Detect which cell encompasses the target text, then output its (X, Y) center coordinate. 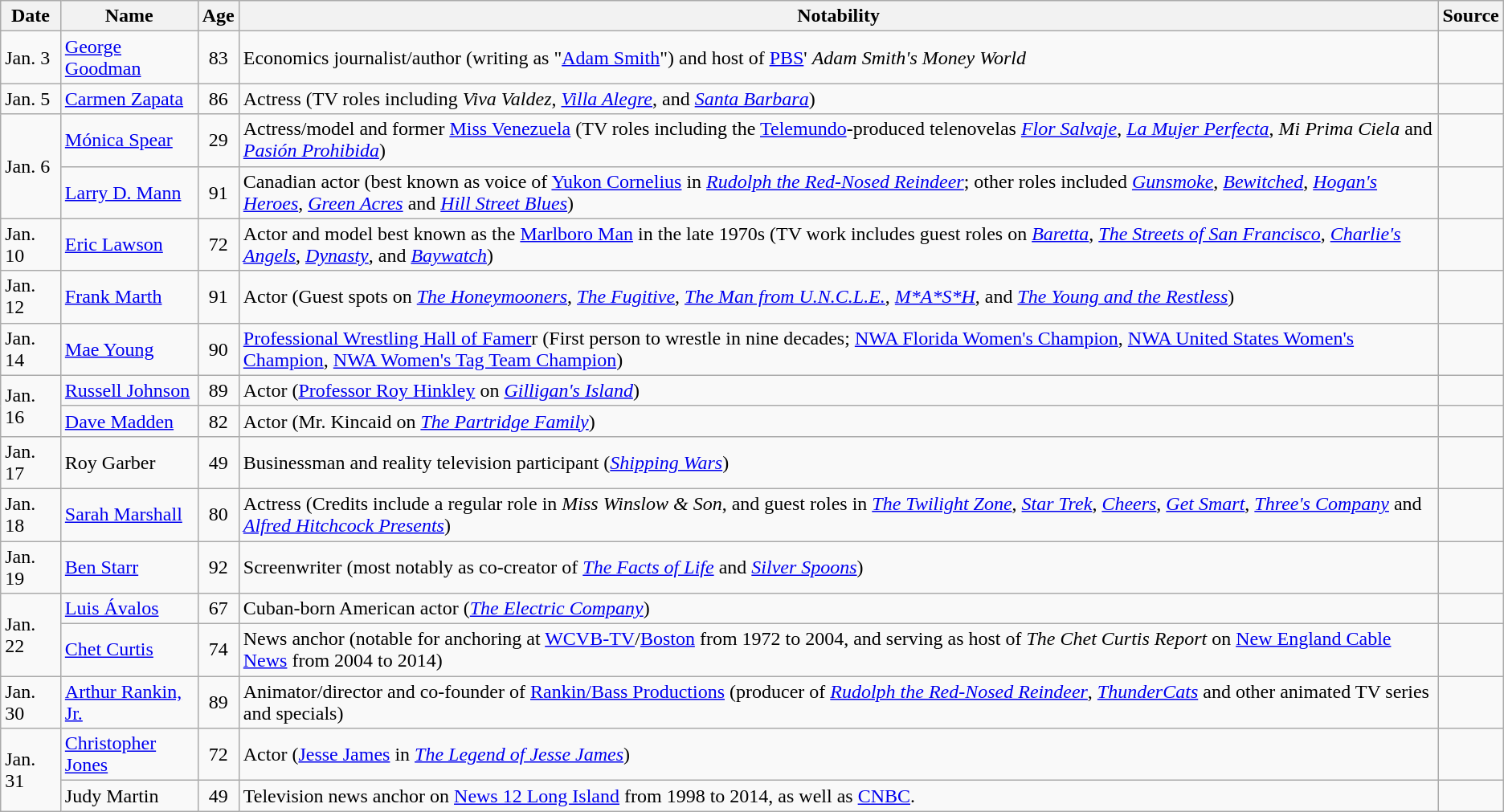
Economics journalist/author (writing as "Adam Smith") and host of PBS' Adam Smith's Money World (839, 58)
Television news anchor on News 12 Long Island from 1998 to 2014, as well as CNBC. (839, 796)
Businessman and reality television participant (Shipping Wars) (839, 463)
Sarah Marshall (129, 514)
83 (219, 58)
Jan. 19 (31, 567)
Cuban-born American actor (The Electric Company) (839, 609)
Name (129, 16)
29 (219, 140)
74 (219, 651)
Notability (839, 16)
Actor (Mr. Kincaid on The Partridge Family) (839, 421)
Jan. 5 (31, 99)
Jan. 31 (31, 769)
Screenwriter (most notably as co-creator of The Facts of Life and Silver Spoons) (839, 567)
Jan. 30 (31, 702)
Eric Lawson (129, 244)
Jan. 12 (31, 297)
Jan. 18 (31, 514)
Actor (Jesse James in The Legend of Jesse James) (839, 755)
82 (219, 421)
Ben Starr (129, 567)
Age (219, 16)
86 (219, 99)
Jan. 22 (31, 635)
Jan. 14 (31, 349)
Source (1470, 16)
Luis Ávalos (129, 609)
Christopher Jones (129, 755)
90 (219, 349)
80 (219, 514)
Jan. 17 (31, 463)
Date (31, 16)
Actor (Guest spots on The Honeymooners, The Fugitive, The Man from U.N.C.L.E., M*A*S*H, and The Young and the Restless) (839, 297)
Carmen Zapata (129, 99)
Arthur Rankin, Jr. (129, 702)
Jan. 6 (31, 166)
Jan. 3 (31, 58)
Judy Martin (129, 796)
Dave Madden (129, 421)
Chet Curtis (129, 651)
Mae Young (129, 349)
Mónica Spear (129, 140)
Actor (Professor Roy Hinkley on Gilligan's Island) (839, 390)
Actress (TV roles including Viva Valdez, Villa Alegre, and Santa Barbara) (839, 99)
Roy Garber (129, 463)
Jan. 16 (31, 406)
Larry D. Mann (129, 193)
George Goodman (129, 58)
Russell Johnson (129, 390)
Jan. 10 (31, 244)
67 (219, 609)
92 (219, 567)
Frank Marth (129, 297)
